Locate the cell with the specified text and output its [x, y] center coordinate. 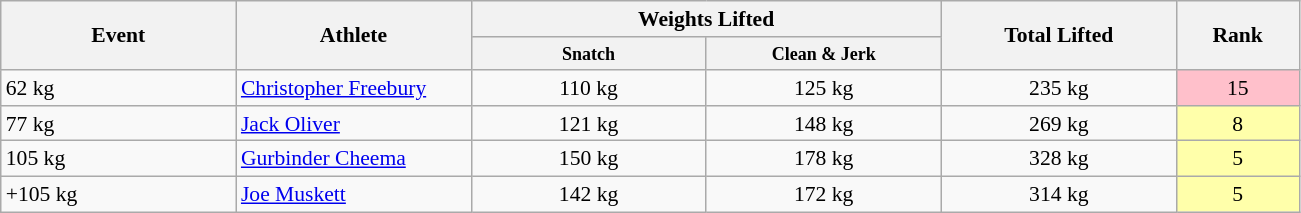
148 kg [824, 124]
15 [1238, 88]
Weights Lifted [706, 19]
105 kg [118, 159]
Joe Muskett [354, 195]
Total Lifted [1058, 36]
Rank [1238, 36]
Jack Oliver [354, 124]
Athlete [354, 36]
Event [118, 36]
235 kg [1058, 88]
178 kg [824, 159]
110 kg [588, 88]
121 kg [588, 124]
Clean & Jerk [824, 54]
Snatch [588, 54]
269 kg [1058, 124]
172 kg [824, 195]
Christopher Freebury [354, 88]
62 kg [118, 88]
142 kg [588, 195]
125 kg [824, 88]
328 kg [1058, 159]
314 kg [1058, 195]
150 kg [588, 159]
+105 kg [118, 195]
Gurbinder Cheema [354, 159]
77 kg [118, 124]
8 [1238, 124]
